Determine the [x, y] coordinate at the center of the cell enclosing the given text.  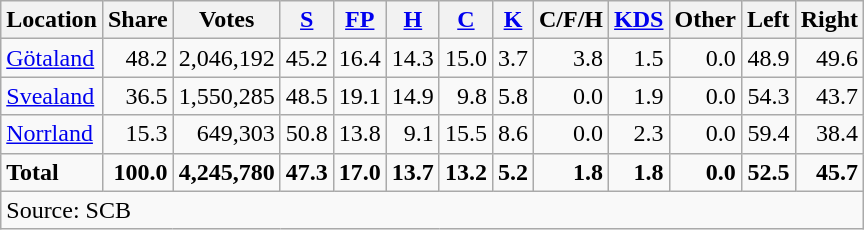
14.9 [412, 96]
FP [360, 20]
48.5 [306, 96]
54.3 [768, 96]
14.3 [412, 58]
Right [829, 20]
649,303 [226, 134]
50.8 [306, 134]
S [306, 20]
Other [705, 20]
5.2 [512, 172]
19.1 [360, 96]
Total [52, 172]
Götaland [52, 58]
48.9 [768, 58]
13.2 [466, 172]
17.0 [360, 172]
9.1 [412, 134]
2.3 [639, 134]
Votes [226, 20]
15.5 [466, 134]
K [512, 20]
13.8 [360, 134]
Svealand [52, 96]
8.6 [512, 134]
Location [52, 20]
C/F/H [572, 20]
100.0 [138, 172]
1,550,285 [226, 96]
KDS [639, 20]
36.5 [138, 96]
13.7 [412, 172]
5.8 [512, 96]
16.4 [360, 58]
3.8 [572, 58]
2,046,192 [226, 58]
9.8 [466, 96]
38.4 [829, 134]
Share [138, 20]
45.7 [829, 172]
Norrland [52, 134]
Left [768, 20]
52.5 [768, 172]
1.9 [639, 96]
1.5 [639, 58]
C [466, 20]
48.2 [138, 58]
45.2 [306, 58]
3.7 [512, 58]
49.6 [829, 58]
15.0 [466, 58]
15.3 [138, 134]
59.4 [768, 134]
Source: SCB [432, 210]
H [412, 20]
47.3 [306, 172]
4,245,780 [226, 172]
43.7 [829, 96]
